From the cell containing the given text, extract its center point as [x, y] coordinate. 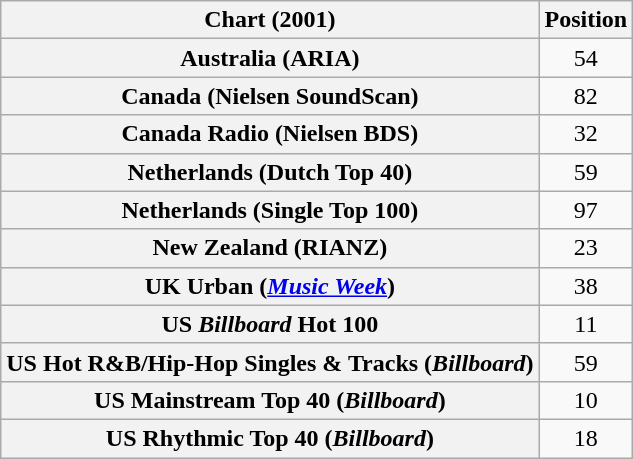
US Hot R&B/Hip-Hop Singles & Tracks (Billboard) [270, 362]
10 [586, 400]
UK Urban (Music Week) [270, 286]
97 [586, 210]
18 [586, 438]
32 [586, 134]
Chart (2001) [270, 20]
Canada Radio (Nielsen BDS) [270, 134]
Canada (Nielsen SoundScan) [270, 96]
US Billboard Hot 100 [270, 324]
82 [586, 96]
US Mainstream Top 40 (Billboard) [270, 400]
11 [586, 324]
38 [586, 286]
New Zealand (RIANZ) [270, 248]
Netherlands (Dutch Top 40) [270, 172]
Position [586, 20]
23 [586, 248]
US Rhythmic Top 40 (Billboard) [270, 438]
Australia (ARIA) [270, 58]
Netherlands (Single Top 100) [270, 210]
54 [586, 58]
